From the cell containing the given text, extract its center point as (x, y) coordinate. 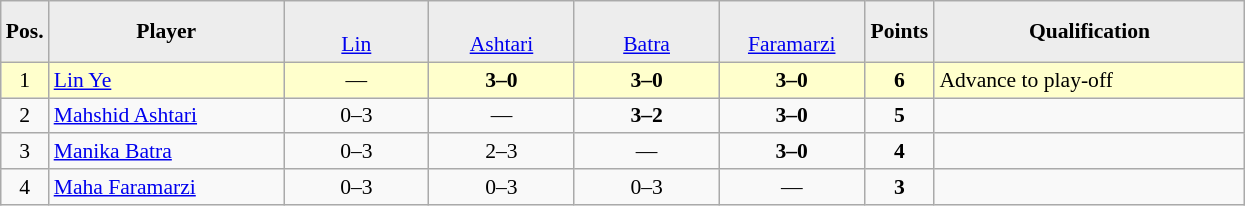
Faramarzi (792, 32)
Manika Batra (166, 152)
5 (899, 116)
Qualification (1089, 32)
Maha Faramarzi (166, 187)
Mahshid Ashtari (166, 116)
Lin Ye (166, 80)
3–2 (646, 116)
Pos. (25, 32)
Lin (356, 32)
Batra (646, 32)
2–3 (502, 152)
Points (899, 32)
Player (166, 32)
2 (25, 116)
1 (25, 80)
6 (899, 80)
Ashtari (502, 32)
Advance to play-off (1089, 80)
